Output the (X, Y) coordinate of the center of the cell containing the given text.  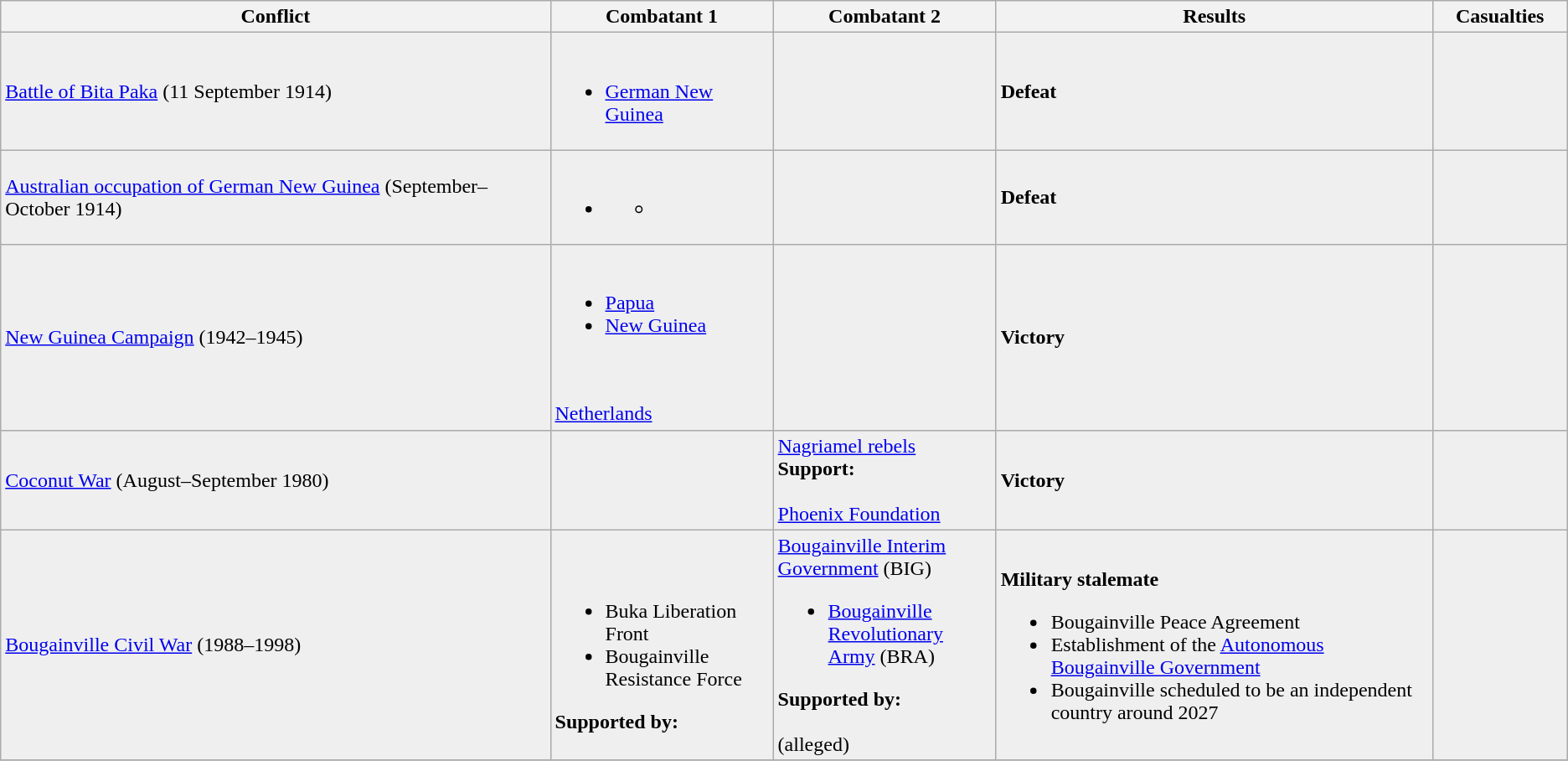
Buka Liberation FrontBougainville Resistance ForceSupported by: (662, 645)
Combatant 1 (662, 17)
Nagriamel rebels Support:Phoenix Foundation (885, 479)
Battle of Bita Paka (11 September 1914) (276, 91)
New Guinea Campaign (1942–1945) (276, 337)
Combatant 2 (885, 17)
Bougainville Civil War (1988–1998) (276, 645)
Conflict (276, 17)
Australian occupation of German New Guinea (September– October 1914) (276, 198)
German New Guinea (662, 91)
Bougainville Interim Government (BIG)Bougainville Revolutionary Army (BRA)Supported by: (alleged) (885, 645)
Papua New Guinea Netherlands (662, 337)
Results (1215, 17)
Casualties (1499, 17)
Coconut War (August–September 1980) (276, 479)
